Pinpoint the cell where the given text exists, returning its [X, Y] midpoint coordinate. 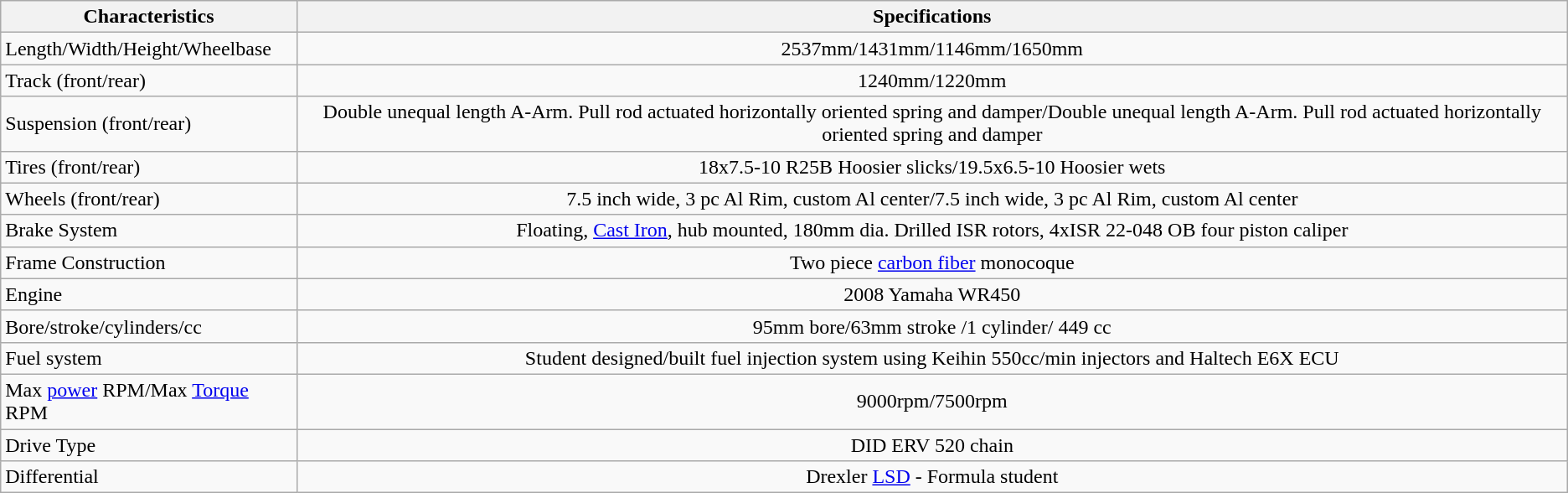
2008 Yamaha WR450 [931, 294]
Frame Construction [149, 262]
18x7.5-10 R25B Hoosier slicks/19.5x6.5-10 Hoosier wets [931, 167]
Floating, Cast Iron, hub mounted, 180mm dia. Drilled ISR rotors, 4xISR 22-048 OB four piston caliper [931, 231]
Specifications [931, 17]
1240mm/1220mm [931, 80]
95mm bore/63mm stroke /1 cylinder/ 449 cc [931, 326]
Drive Type [149, 445]
Suspension (front/rear) [149, 124]
Brake System [149, 231]
Wheels (front/rear) [149, 199]
Differential [149, 477]
Student designed/built fuel injection system using Keihin 550cc/min injectors and Haltech E6X ECU [931, 358]
Length/Width/Height/Wheelbase [149, 49]
7.5 inch wide, 3 pc Al Rim, custom Al center/7.5 inch wide, 3 pc Al Rim, custom Al center [931, 199]
Tires (front/rear) [149, 167]
Bore/stroke/cylinders/cc [149, 326]
9000rpm/7500rpm [931, 401]
DID ERV 520 chain [931, 445]
Track (front/rear) [149, 80]
Characteristics [149, 17]
Engine [149, 294]
Drexler LSD - Formula student [931, 477]
Two piece carbon fiber monocoque [931, 262]
Max power RPM/Max Torque RPM [149, 401]
Fuel system [149, 358]
2537mm/1431mm/1146mm/1650mm [931, 49]
